Output the [X, Y] coordinate of the center of the cell containing the given text.  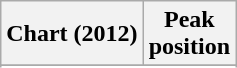
Peakposition [189, 34]
Chart (2012) [72, 34]
